Identify which cell holds the provided text, then report its (X, Y) central coordinate. 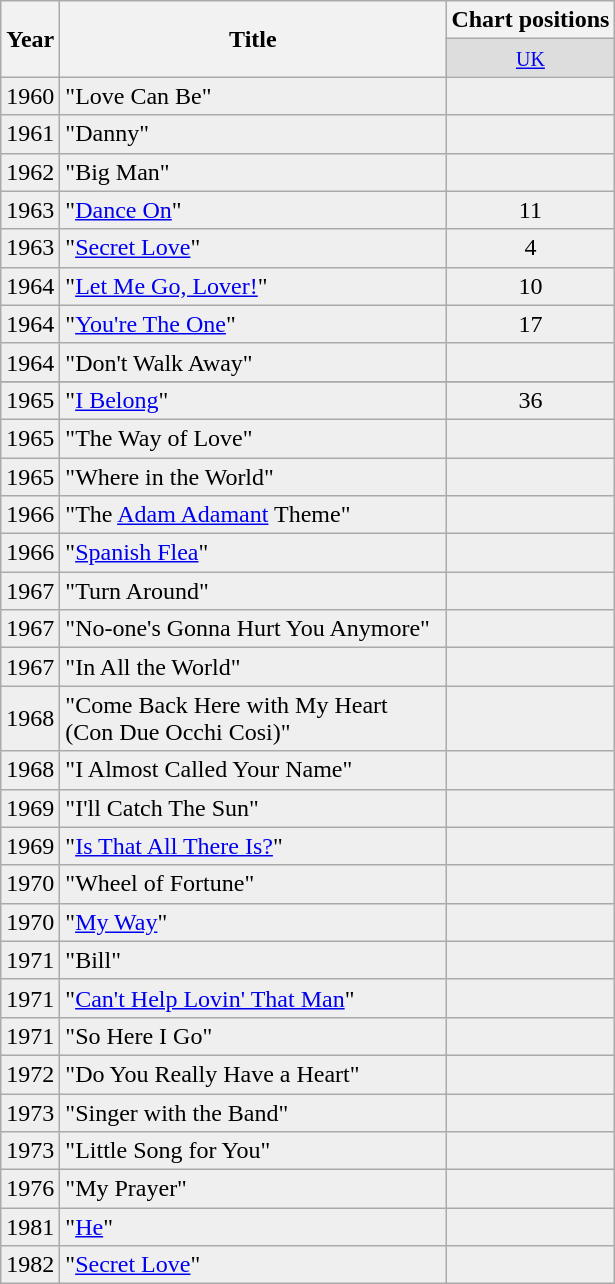
"Little Song for You" (253, 1151)
36 (530, 400)
"Dance On" (253, 210)
"You're The One" (253, 324)
"Wheel of Fortune" (253, 884)
"The Adam Adamant Theme" (253, 515)
1981 (30, 1227)
"Don't Walk Away" (253, 362)
"Singer with the Band" (253, 1113)
"Let Me Go, Lover!" (253, 286)
1960 (30, 96)
"I'll Catch The Sun" (253, 808)
17 (530, 324)
11 (530, 210)
"Big Man" (253, 172)
"I Almost Called Your Name" (253, 770)
"Danny" (253, 134)
Title (253, 39)
Year (30, 39)
Chart positions (530, 20)
1972 (30, 1074)
"In All the World" (253, 667)
1982 (30, 1265)
"Bill" (253, 960)
1962 (30, 172)
"Do You Really Have a Heart" (253, 1074)
"Is That All There Is?" (253, 846)
"No-one's Gonna Hurt You Anymore" (253, 629)
10 (530, 286)
1961 (30, 134)
4 (530, 248)
"Come Back Here with My Heart (Con Due Occhi Cosi)" (253, 718)
1976 (30, 1189)
"My Prayer" (253, 1189)
"I Belong" (253, 400)
"Love Can Be" (253, 96)
"The Way of Love" (253, 438)
"Turn Around" (253, 591)
"Where in the World" (253, 477)
UK (530, 58)
"My Way" (253, 922)
"Can't Help Lovin' That Man" (253, 998)
"Spanish Flea" (253, 553)
"So Here I Go" (253, 1036)
"He" (253, 1227)
